Pinpoint the cell where the given text exists, returning its (x, y) midpoint coordinate. 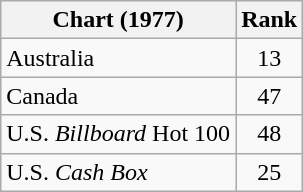
13 (270, 58)
25 (270, 172)
U.S. Billboard Hot 100 (118, 134)
Australia (118, 58)
Canada (118, 96)
Rank (270, 20)
47 (270, 96)
48 (270, 134)
Chart (1977) (118, 20)
U.S. Cash Box (118, 172)
